Find where the given text appears and provide that cell's center as (x, y) coordinate. 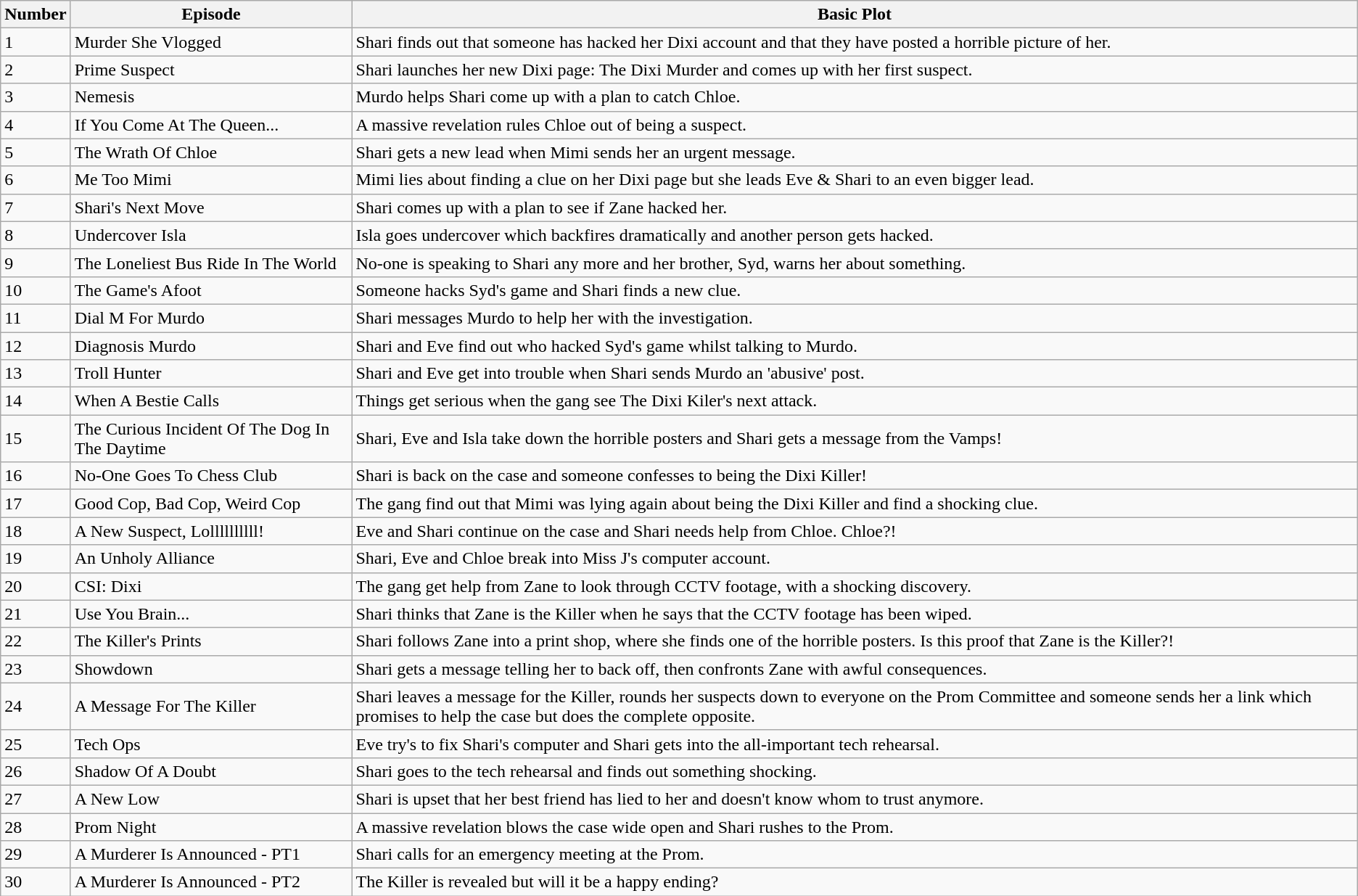
11 (36, 318)
The Killer is revealed but will it be a happy ending? (855, 882)
Undercover Isla (211, 235)
Shari follows Zane into a print shop, where she finds one of the horrible posters. Is this proof that Zane is the Killer?! (855, 641)
7 (36, 207)
A Murderer Is Announced - PT2 (211, 882)
Basic Plot (855, 15)
Shari, Eve and Chloe break into Miss J's computer account. (855, 559)
Things get serious when the gang see The Dixi Kiler's next attack. (855, 401)
Shari and Eve find out who hacked Syd's game whilst talking to Murdo. (855, 346)
Shadow Of A Doubt (211, 771)
2 (36, 70)
Episode (211, 15)
12 (36, 346)
22 (36, 641)
Use You Brain... (211, 614)
4 (36, 125)
CSI: Dixi (211, 586)
No-one is speaking to Shari any more and her brother, Syd, warns her about something. (855, 263)
Shari gets a message telling her to back off, then confronts Zane with awful consequences. (855, 669)
Prime Suspect (211, 70)
Shari, Eve and Isla take down the horrible posters and Shari gets a message from the Vamps! (855, 438)
Shari comes up with a plan to see if Zane hacked her. (855, 207)
17 (36, 504)
A Message For The Killer (211, 707)
1 (36, 42)
10 (36, 290)
20 (36, 586)
6 (36, 180)
9 (36, 263)
The gang find out that Mimi was lying again about being the Dixi Killer and find a shocking clue. (855, 504)
24 (36, 707)
Murder She Vlogged (211, 42)
21 (36, 614)
The Wrath Of Chloe (211, 152)
If You Come At The Queen... (211, 125)
14 (36, 401)
Shari's Next Move (211, 207)
Me Too Mimi (211, 180)
18 (36, 531)
Nemesis (211, 97)
3 (36, 97)
A Murderer Is Announced - PT1 (211, 855)
28 (36, 826)
27 (36, 799)
Prom Night (211, 826)
The Game's Afoot (211, 290)
Eve and Shari continue on the case and Shari needs help from Chloe. Chloe?! (855, 531)
Shari calls for an emergency meeting at the Prom. (855, 855)
The Curious Incident Of The Dog In The Daytime (211, 438)
Tech Ops (211, 744)
The gang get help from Zane to look through CCTV footage, with a shocking discovery. (855, 586)
A New Low (211, 799)
Shari goes to the tech rehearsal and finds out something shocking. (855, 771)
16 (36, 476)
Isla goes undercover which backfires dramatically and another person gets hacked. (855, 235)
Shari is back on the case and someone confesses to being the Dixi Killer! (855, 476)
30 (36, 882)
Mimi lies about finding a clue on her Dixi page but she leads Eve & Shari to an even bigger lead. (855, 180)
23 (36, 669)
Shari finds out that someone has hacked her Dixi account and that they have posted a horrible picture of her. (855, 42)
The Loneliest Bus Ride In The World (211, 263)
Shari thinks that Zane is the Killer when he says that the CCTV footage has been wiped. (855, 614)
Shari launches her new Dixi page: The Dixi Murder and comes up with her first suspect. (855, 70)
Shari gets a new lead when Mimi sends her an urgent message. (855, 152)
Dial M For Murdo (211, 318)
13 (36, 374)
Good Cop, Bad Cop, Weird Cop (211, 504)
8 (36, 235)
Murdo helps Shari come up with a plan to catch Chloe. (855, 97)
No-One Goes To Chess Club (211, 476)
Number (36, 15)
Someone hacks Syd's game and Shari finds a new clue. (855, 290)
A massive revelation blows the case wide open and Shari rushes to the Prom. (855, 826)
A New Suspect, Lollllllllll! (211, 531)
Shari messages Murdo to help her with the investigation. (855, 318)
Diagnosis Murdo (211, 346)
5 (36, 152)
26 (36, 771)
Troll Hunter (211, 374)
A massive revelation rules Chloe out of being a suspect. (855, 125)
An Unholy Alliance (211, 559)
When A Bestie Calls (211, 401)
Showdown (211, 669)
15 (36, 438)
Shari and Eve get into trouble when Shari sends Murdo an 'abusive' post. (855, 374)
Shari is upset that her best friend has lied to her and doesn't know whom to trust anymore. (855, 799)
19 (36, 559)
The Killer's Prints (211, 641)
29 (36, 855)
25 (36, 744)
Eve try's to fix Shari's computer and Shari gets into the all-important tech rehearsal. (855, 744)
